For the text-containing cell, return its midpoint in (X, Y) coordinate format. 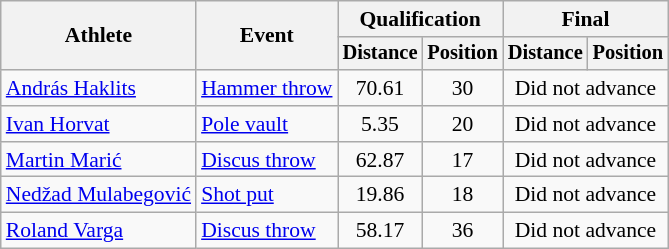
Martin Marić (98, 160)
58.17 (380, 231)
Nedžad Mulabegović (98, 195)
Qualification (420, 19)
Event (266, 36)
19.86 (380, 195)
Hammer throw (266, 88)
30 (462, 88)
Ivan Horvat (98, 124)
Final (586, 19)
Roland Varga (98, 231)
62.87 (380, 160)
20 (462, 124)
5.35 (380, 124)
36 (462, 231)
Pole vault (266, 124)
17 (462, 160)
Shot put (266, 195)
70.61 (380, 88)
András Haklits (98, 88)
18 (462, 195)
Athlete (98, 36)
